For the text-containing cell, return its midpoint in (X, Y) coordinate format. 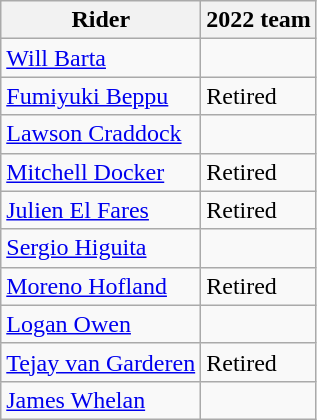
Lawson Craddock (101, 134)
Logan Owen (101, 324)
James Whelan (101, 400)
Julien El Fares (101, 210)
Will Barta (101, 58)
2022 team (259, 20)
Mitchell Docker (101, 172)
Fumiyuki Beppu (101, 96)
Tejay van Garderen (101, 362)
Rider (101, 20)
Moreno Hofland (101, 286)
Sergio Higuita (101, 248)
